Detect which cell encompasses the target text, then output its [X, Y] center coordinate. 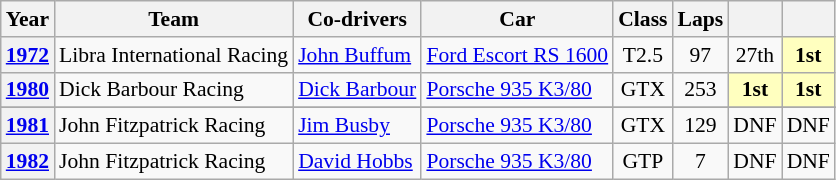
Co-drivers [357, 19]
Dick Barbour [357, 90]
Car [517, 19]
27th [754, 55]
1982 [28, 162]
T2.5 [642, 55]
Ford Escort RS 1600 [517, 55]
GTP [642, 162]
7 [701, 162]
Jim Busby [357, 126]
Libra International Racing [174, 55]
Class [642, 19]
Dick Barbour Racing [174, 90]
Laps [701, 19]
David Hobbs [357, 162]
97 [701, 55]
Team [174, 19]
129 [701, 126]
Year [28, 19]
1981 [28, 126]
253 [701, 90]
1972 [28, 55]
1980 [28, 90]
John Buffum [357, 55]
